Return [x, y] of the center of cell containing provided text 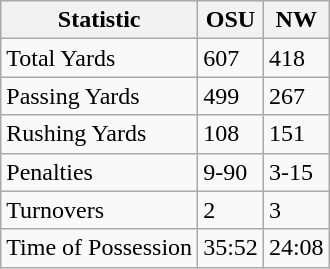
35:52 [231, 248]
607 [231, 58]
3 [296, 210]
499 [231, 96]
Passing Yards [100, 96]
418 [296, 58]
Turnovers [100, 210]
OSU [231, 20]
Time of Possession [100, 248]
24:08 [296, 248]
Total Yards [100, 58]
9-90 [231, 172]
108 [231, 134]
Statistic [100, 20]
151 [296, 134]
NW [296, 20]
267 [296, 96]
2 [231, 210]
Penalties [100, 172]
Rushing Yards [100, 134]
3-15 [296, 172]
